Identify which cell holds the provided text, then report its (x, y) central coordinate. 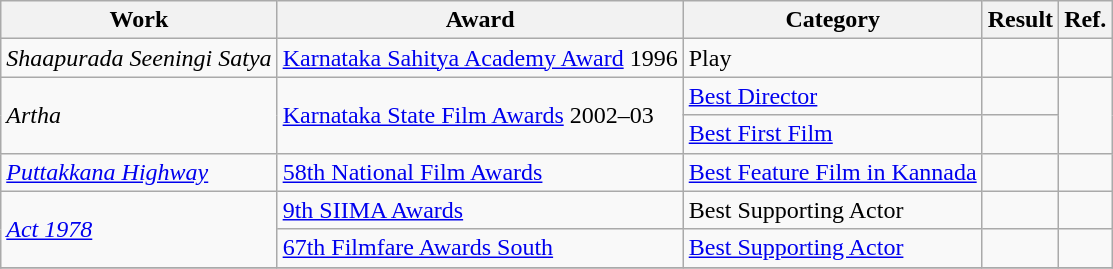
67th Filmfare Awards South (480, 248)
Karnataka State Film Awards 2002–03 (480, 115)
Best Feature Film in Kannada (832, 172)
Award (480, 20)
Artha (139, 115)
Category (832, 20)
Best Director (832, 96)
Ref. (1086, 20)
Act 1978 (139, 229)
Shaapurada Seeningi Satya (139, 58)
Result (1020, 20)
Work (139, 20)
9th SIIMA Awards (480, 210)
Karnataka Sahitya Academy Award 1996 (480, 58)
Best First Film (832, 134)
Play (832, 58)
58th National Film Awards (480, 172)
Puttakkana Highway (139, 172)
